Provide the [x, y] coordinate of the cell's center where the given text is located.  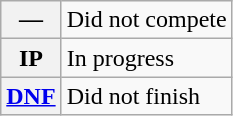
IP [31, 58]
Did not finish [146, 96]
DNF [31, 96]
In progress [146, 58]
— [31, 20]
Did not compete [146, 20]
